Capture the cell that displays the provided text and extract its [X, Y] central coordinate. 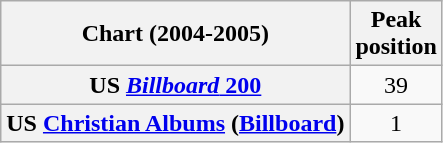
39 [396, 85]
Chart (2004-2005) [176, 34]
US Billboard 200 [176, 85]
US Christian Albums (Billboard) [176, 123]
1 [396, 123]
Peakposition [396, 34]
